Locate the cell with the specified text and output its [x, y] center coordinate. 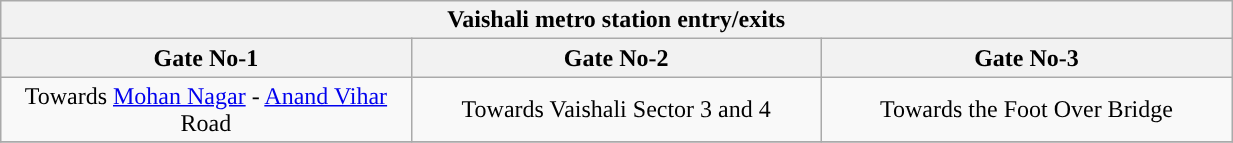
Towards Vaishali Sector 3 and 4 [616, 110]
Towards Mohan Nagar - Anand Vihar Road [206, 110]
Vaishali metro station entry/exits [616, 20]
Gate No-2 [616, 58]
Gate No-1 [206, 58]
Gate No-3 [1026, 58]
Towards the Foot Over Bridge [1026, 110]
